Find where the given text appears and provide that cell's center as (x, y) coordinate. 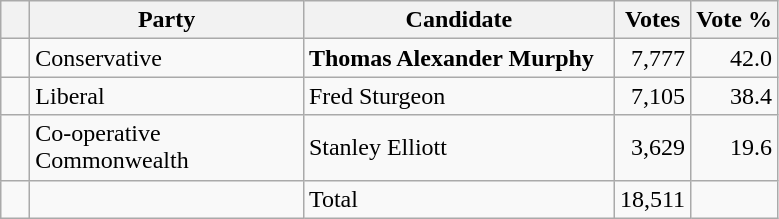
19.6 (734, 148)
Thomas Alexander Murphy (458, 58)
7,105 (652, 96)
Liberal (167, 96)
18,511 (652, 199)
Party (167, 20)
42.0 (734, 58)
Votes (652, 20)
3,629 (652, 148)
Conservative (167, 58)
Co-operative Commonwealth (167, 148)
38.4 (734, 96)
Total (458, 199)
Fred Sturgeon (458, 96)
Vote % (734, 20)
Candidate (458, 20)
Stanley Elliott (458, 148)
7,777 (652, 58)
